Return the (x, y) coordinate for the center point of the cell that contains the specified text.  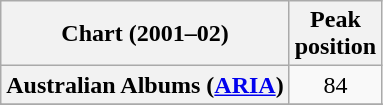
Chart (2001–02) (145, 34)
Australian Albums (ARIA) (145, 85)
84 (335, 85)
Peakposition (335, 34)
